From the cell containing the given text, extract its center point as [X, Y] coordinate. 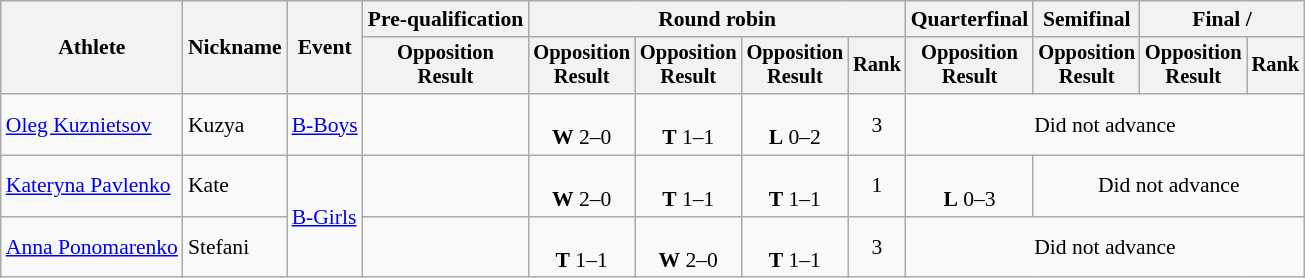
Event [325, 48]
Anna Ponomarenko [92, 248]
Kateryna Pavlenko [92, 186]
Pre-qualification [446, 19]
Final / [1222, 19]
Kate [235, 186]
Semifinal [1086, 19]
Nickname [235, 48]
L 0–3 [970, 186]
L 0–2 [796, 124]
B-Boys [325, 124]
1 [877, 186]
Round robin [716, 19]
Oleg Kuznietsov [92, 124]
Stefani [235, 248]
Athlete [92, 48]
Kuzya [235, 124]
Quarterfinal [970, 19]
B-Girls [325, 217]
